Extract the [X, Y] coordinate from the center of the cell holding the provided text.  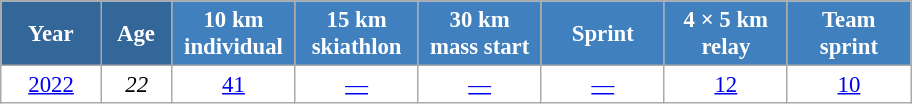
Year [52, 34]
4 × 5 km relay [726, 34]
Sprint [602, 34]
Team sprint [848, 34]
41 [234, 85]
10 [848, 85]
30 km mass start [480, 34]
Age [136, 34]
15 km skiathlon [356, 34]
10 km individual [234, 34]
22 [136, 85]
12 [726, 85]
2022 [52, 85]
